For the text-containing cell, return its midpoint in (x, y) coordinate format. 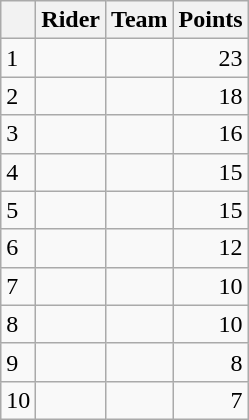
16 (210, 134)
6 (18, 248)
23 (210, 58)
Points (210, 20)
Team (140, 20)
9 (18, 362)
3 (18, 134)
2 (18, 96)
Rider (71, 20)
1 (18, 58)
18 (210, 96)
12 (210, 248)
5 (18, 210)
4 (18, 172)
